Extract the (x, y) coordinate from the center of the cell holding the provided text.  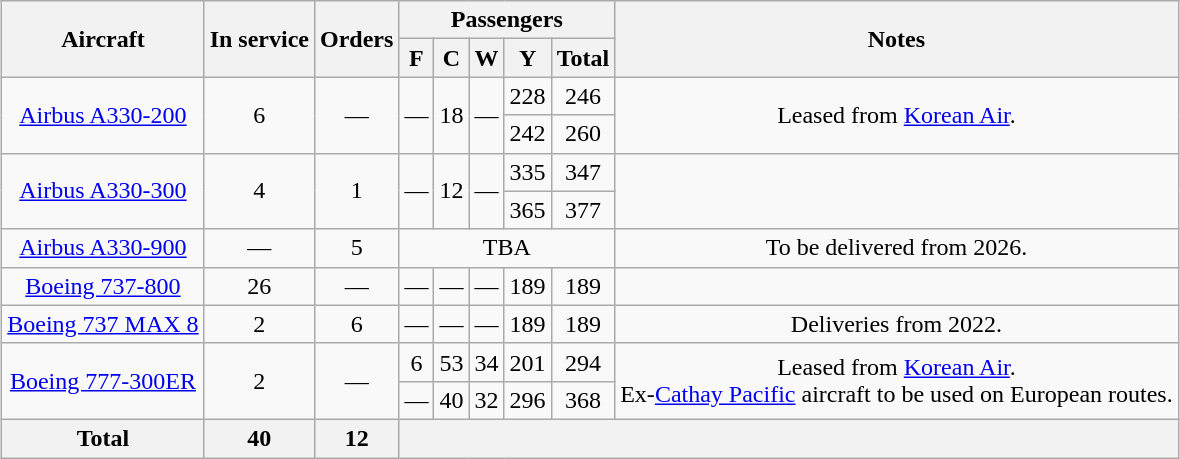
Boeing 737 MAX 8 (103, 324)
53 (452, 362)
201 (528, 362)
W (486, 58)
To be delivered from 2026. (897, 248)
Airbus A330-200 (103, 115)
347 (583, 172)
246 (583, 96)
377 (583, 210)
260 (583, 134)
32 (486, 400)
34 (486, 362)
TBA (507, 248)
In service (259, 39)
18 (452, 115)
335 (528, 172)
294 (583, 362)
365 (528, 210)
F (416, 58)
Orders (357, 39)
242 (528, 134)
Notes (897, 39)
Airbus A330-900 (103, 248)
296 (528, 400)
Airbus A330-300 (103, 191)
Boeing 777-300ER (103, 381)
Y (528, 58)
Leased from Korean Air. (897, 115)
1 (357, 191)
228 (528, 96)
Aircraft (103, 39)
368 (583, 400)
Leased from Korean Air.Ex-Cathay Pacific aircraft to be used on European routes. (897, 381)
5 (357, 248)
Boeing 737-800 (103, 286)
Deliveries from 2022. (897, 324)
26 (259, 286)
4 (259, 191)
C (452, 58)
Passengers (507, 20)
